Locate the cell with the specified text and output its (x, y) center coordinate. 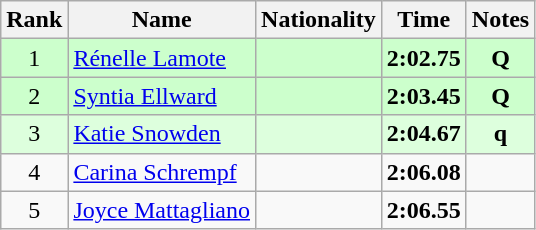
2:04.67 (424, 134)
q (500, 134)
Nationality (319, 20)
Carina Schrempf (162, 172)
Rank (34, 20)
2 (34, 96)
2:06.08 (424, 172)
Joyce Mattagliano (162, 210)
Syntia Ellward (162, 96)
Time (424, 20)
Notes (500, 20)
Name (162, 20)
2:03.45 (424, 96)
4 (34, 172)
1 (34, 58)
Katie Snowden (162, 134)
3 (34, 134)
5 (34, 210)
2:06.55 (424, 210)
Rénelle Lamote (162, 58)
2:02.75 (424, 58)
